Scan for the cell matching the given text and deliver its (x, y) coordinate at center. 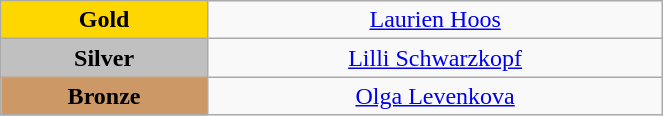
Silver (104, 58)
Gold (104, 20)
Laurien Hoos (434, 20)
Lilli Schwarzkopf (434, 58)
Bronze (104, 96)
Olga Levenkova (434, 96)
